Identify which cell holds the provided text, then report its (x, y) central coordinate. 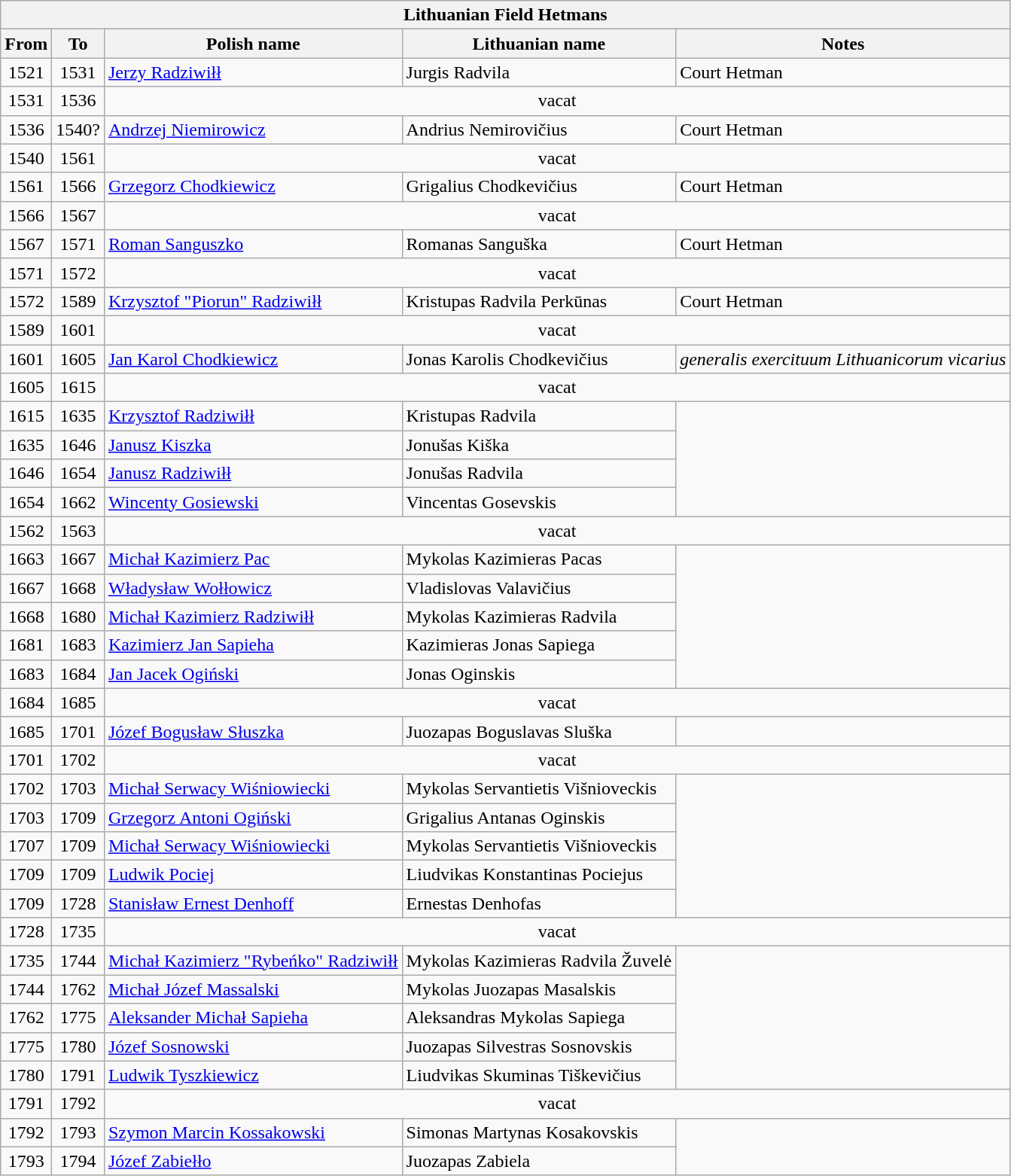
Andrzej Niemirowicz (253, 129)
Juozapas Boguslavas Sluška (539, 731)
From (26, 44)
Grigalius Chodkevičius (539, 187)
Aleksandras Mykolas Sapiega (539, 1018)
1794 (78, 1161)
Andrius Nemirovičius (539, 129)
Roman Sanguszko (253, 244)
Michał Kazimierz Pac (253, 559)
Janusz Radziwiłł (253, 474)
generalis exercituum Lithuanicorum vicarius (843, 359)
Lithuanian Field Hetmans (506, 15)
1662 (78, 502)
Ludwik Pociej (253, 875)
1562 (26, 531)
Mykolas Kazimieras Radvila Žuvelė (539, 961)
Grzegorz Antoni Ogiński (253, 817)
Mykolas Kazimieras Pacas (539, 559)
Aleksander Michał Sapieha (253, 1018)
Stanisław Ernest Denhoff (253, 903)
Krzysztof "Piorun" Radziwiłł (253, 301)
Mykolas Juozapas Masalskis (539, 989)
Liudvikas Skuminas Tiškevičius (539, 1075)
1681 (26, 645)
Kazimierz Jan Sapieha (253, 645)
1707 (26, 846)
Michał Kazimierz "Rybeńko" Radziwiłł (253, 961)
Józef Bogusław Słuszka (253, 731)
Jonušas Radvila (539, 474)
Kazimieras Jonas Sapiega (539, 645)
Grigalius Antanas Oginskis (539, 817)
Juozapas Zabiela (539, 1161)
1540? (78, 129)
1521 (26, 72)
Romanas Sanguška (539, 244)
Ernestas Denhofas (539, 903)
Simonas Martynas Kosakovskis (539, 1132)
Liudvikas Konstantinas Pociejus (539, 875)
Jonas Oginskis (539, 674)
1540 (26, 158)
Janusz Kiszka (253, 445)
Ludwik Tyszkiewicz (253, 1075)
Vincentas Gosevskis (539, 502)
Jerzy Radziwiłł (253, 72)
Michał Kazimierz Radziwiłł (253, 617)
Mykolas Kazimieras Radvila (539, 617)
Józef Zabiełło (253, 1161)
Wincenty Gosiewski (253, 502)
To (78, 44)
Jan Karol Chodkiewicz (253, 359)
Grzegorz Chodkiewicz (253, 187)
Vladislovas Valavičius (539, 588)
Jonas Karolis Chodkevičius (539, 359)
Józef Sosnowski (253, 1047)
Władysław Wołłowicz (253, 588)
Michał Józef Massalski (253, 989)
Lithuanian name (539, 44)
Kristupas Radvila (539, 416)
Notes (843, 44)
1680 (78, 617)
Szymon Marcin Kossakowski (253, 1132)
Krzysztof Radziwiłł (253, 416)
Juozapas Silvestras Sosnovskis (539, 1047)
1663 (26, 559)
Jurgis Radvila (539, 72)
1563 (78, 531)
Polish name (253, 44)
Jan Jacek Ogiński (253, 674)
Jonušas Kiška (539, 445)
Kristupas Radvila Perkūnas (539, 301)
